Determine the (X, Y) coordinate at the center of the cell enclosing the given text.  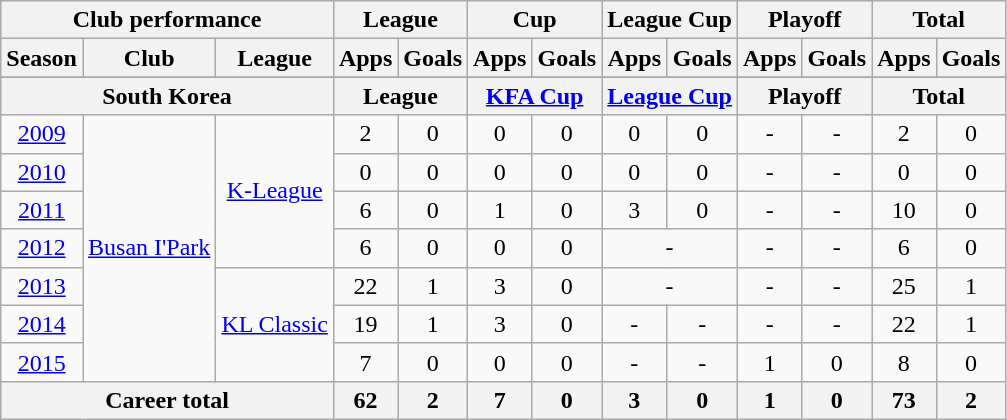
62 (365, 400)
10 (904, 210)
2012 (42, 248)
25 (904, 286)
Career total (168, 400)
KFA Cup (535, 96)
8 (904, 362)
2011 (42, 210)
Cup (535, 20)
Club (148, 58)
2013 (42, 286)
73 (904, 400)
2009 (42, 134)
South Korea (168, 96)
2010 (42, 172)
Club performance (168, 20)
Busan I'Park (148, 248)
Season (42, 58)
19 (365, 324)
2015 (42, 362)
K-League (274, 191)
KL Classic (274, 324)
2014 (42, 324)
